Extract the [x, y] coordinate from the center of the cell holding the provided text.  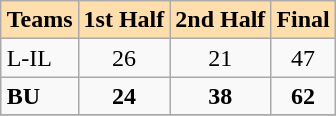
2nd Half [220, 20]
26 [124, 58]
38 [220, 96]
62 [303, 96]
47 [303, 58]
Final [303, 20]
L-IL [40, 58]
21 [220, 58]
24 [124, 96]
1st Half [124, 20]
Teams [40, 20]
BU [40, 96]
